From the cell containing the given text, extract its center point as (X, Y) coordinate. 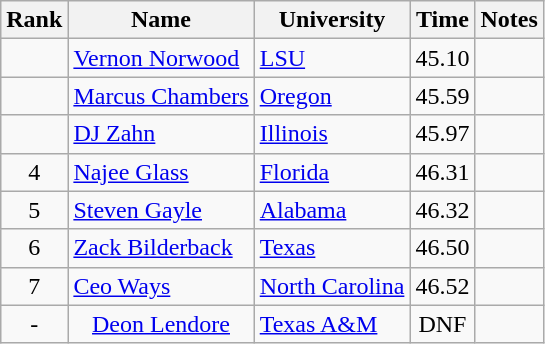
Texas A&M (332, 324)
Rank (34, 20)
LSU (332, 58)
46.32 (442, 210)
University (332, 20)
Texas (332, 248)
46.52 (442, 286)
Najee Glass (161, 172)
45.59 (442, 96)
Name (161, 20)
46.50 (442, 248)
Marcus Chambers (161, 96)
Notes (509, 20)
Florida (332, 172)
7 (34, 286)
45.97 (442, 134)
Alabama (332, 210)
46.31 (442, 172)
4 (34, 172)
DNF (442, 324)
DJ Zahn (161, 134)
Time (442, 20)
45.10 (442, 58)
- (34, 324)
Steven Gayle (161, 210)
5 (34, 210)
Ceo Ways (161, 286)
Deon Lendore (161, 324)
Zack Bilderback (161, 248)
Oregon (332, 96)
Illinois (332, 134)
North Carolina (332, 286)
6 (34, 248)
Vernon Norwood (161, 58)
